Pinpoint the cell where the given text exists, returning its (x, y) midpoint coordinate. 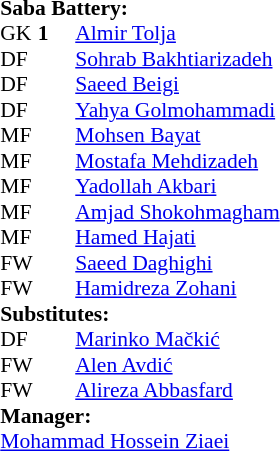
GK (19, 33)
Almir Tolja (177, 33)
Yahya Golmohammadi (177, 110)
Saeed Daghighi (177, 263)
Hamed Hajati (177, 237)
Sohrab Bakhtiarizadeh (177, 59)
Saeed Beigi (177, 85)
Alireza Abbasfard (177, 391)
Yadollah Akbari (177, 187)
Mohsen Bayat (177, 135)
1 (57, 33)
Alen Avdić (177, 365)
Mostafa Mehdizadeh (177, 161)
Manager: (140, 416)
Substitutes: (140, 314)
Hamidreza Zohani (177, 289)
Marinko Mačkić (177, 339)
Amjad Shokohmagham (177, 212)
